Capture the cell that displays the provided text and extract its [x, y] central coordinate. 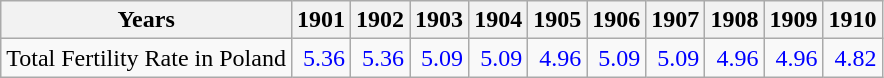
Total Fertility Rate in Poland [146, 58]
1901 [320, 20]
1909 [794, 20]
1907 [676, 20]
1905 [558, 20]
1906 [616, 20]
1902 [380, 20]
Years [146, 20]
1908 [734, 20]
1903 [440, 20]
4.82 [852, 58]
1904 [498, 20]
1910 [852, 20]
